From the cell containing the given text, extract its center point as [X, Y] coordinate. 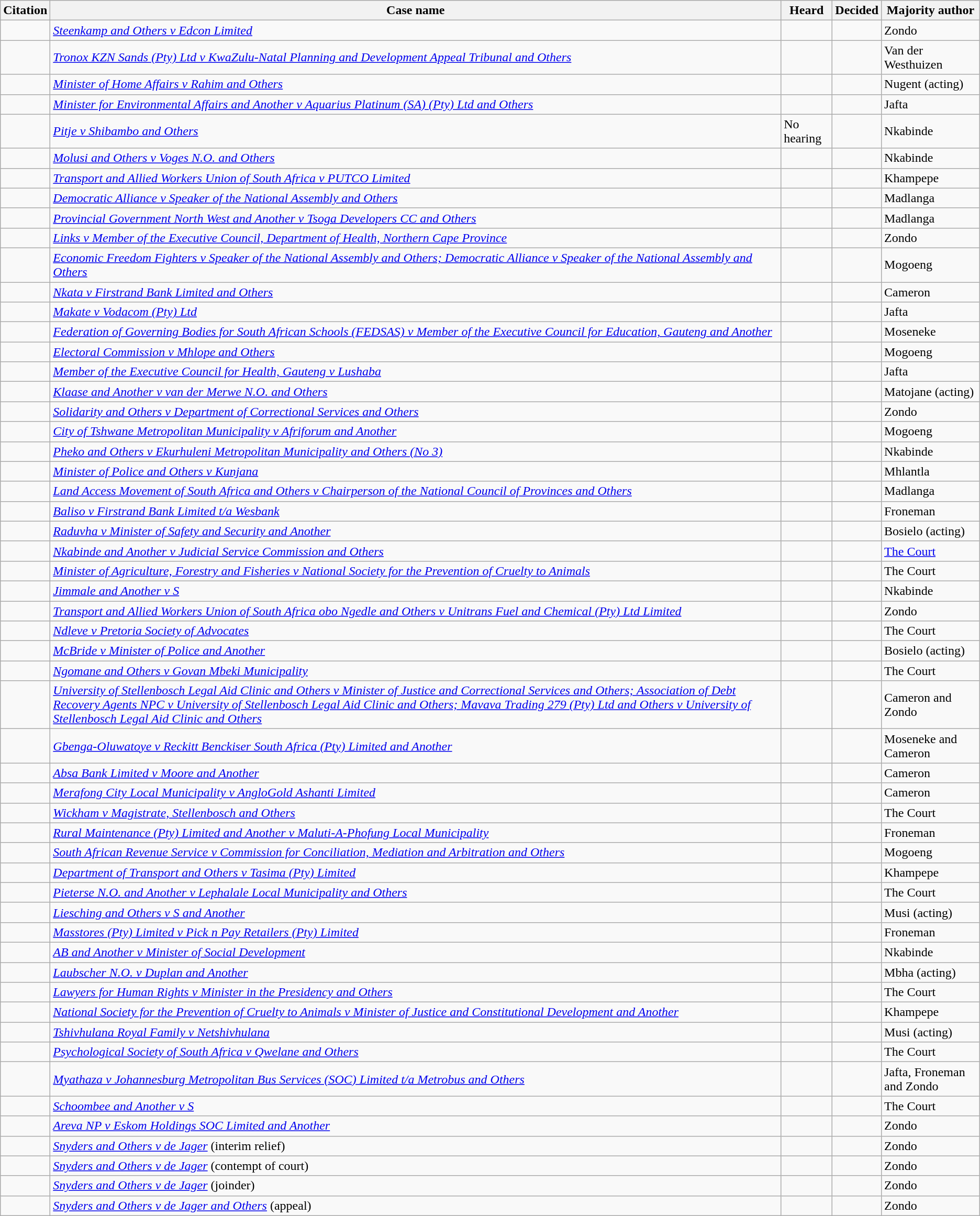
Snyders and Others v de Jager and Others (appeal) [416, 1206]
National Society for the Prevention of Cruelty to Animals v Minister of Justice and Constitutional Development and Another [416, 1012]
No hearing [807, 131]
Mbha (acting) [931, 972]
Ngomane and Others v Govan Mbeki Municipality [416, 671]
Tshivhulana Royal Family v Netshivhulana [416, 1032]
Decided [857, 10]
Minister of Police and Others v Kunjana [416, 471]
Snyders and Others v de Jager (contempt of court) [416, 1166]
Heard [807, 10]
Wickham v Magistrate, Stellenbosch and Others [416, 813]
Matojane (acting) [931, 392]
Laubscher N.O. v Duplan and Another [416, 972]
Ndleve v Pretoria Society of Advocates [416, 631]
Van der Westhuizen [931, 58]
Pheko and Others v Ekurhuleni Metropolitan Municipality and Others (No 3) [416, 451]
Nkabinde and Another v Judicial Service Commission and Others [416, 551]
Land Access Movement of South Africa and Others v Chairperson of the National Council of Provinces and Others [416, 491]
Masstores (Pty) Limited v Pick n Pay Retailers (Pty) Limited [416, 932]
Democratic Alliance v Speaker of the National Assembly and Others [416, 198]
Lawyers for Human Rights v Minister in the Presidency and Others [416, 992]
Steenkamp and Others v Edcon Limited [416, 30]
Citation [25, 10]
Myathaza v Johannesburg Metropolitan Bus Services (SOC) Limited t/a Metrobus and Others [416, 1079]
Baliso v Firstrand Bank Limited t/a Wesbank [416, 511]
Mhlantla [931, 471]
Minister for Environmental Affairs and Another v Aquarius Platinum (SA) (Pty) Ltd and Others [416, 104]
Electoral Commission v Mhlope and Others [416, 352]
Snyders and Others v de Jager (joinder) [416, 1186]
Jafta, Froneman and Zondo [931, 1079]
Economic Freedom Fighters v Speaker of the National Assembly and Others; Democratic Alliance v Speaker of the National Assembly and Others [416, 265]
Psychological Society of South Africa v Qwelane and Others [416, 1052]
Snyders and Others v de Jager (interim relief) [416, 1146]
Schoombee and Another v S [416, 1106]
Minister of Agriculture, Forestry and Fisheries v National Society for the Prevention of Cruelty to Animals [416, 571]
Moseneke [931, 332]
Solidarity and Others v Department of Correctional Services and Others [416, 412]
Department of Transport and Others v Tasima (Pty) Limited [416, 872]
Cameron and Zondo [931, 705]
Transport and Allied Workers Union of South Africa v PUTCO Limited [416, 178]
Raduvha v Minister of Safety and Security and Another [416, 531]
Tronox KZN Sands (Pty) Ltd v KwaZulu-Natal Planning and Development Appeal Tribunal and Others [416, 58]
City of Tshwane Metropolitan Municipality v Afriforum and Another [416, 432]
Molusi and Others v Voges N.O. and Others [416, 158]
Nugent (acting) [931, 84]
Pieterse N.O. and Another v Lephalale Local Municipality and Others [416, 892]
Minister of Home Affairs v Rahim and Others [416, 84]
Pitje v Shibambo and Others [416, 131]
Nkata v Firstrand Bank Limited and Others [416, 292]
Merafong City Local Municipality v AngloGold Ashanti Limited [416, 793]
AB and Another v Minister of Social Development [416, 952]
Case name [416, 10]
Areva NP v Eskom Holdings SOC Limited and Another [416, 1126]
Provincial Government North West and Another v Tsoga Developers CC and Others [416, 218]
Transport and Allied Workers Union of South Africa obo Ngedle and Others v Unitrans Fuel and Chemical (Pty) Ltd Limited [416, 611]
Member of the Executive Council for Health, Gauteng v Lushaba [416, 372]
Makate v Vodacom (Pty) Ltd [416, 312]
Absa Bank Limited v Moore and Another [416, 773]
McBride v Minister of Police and Another [416, 651]
South African Revenue Service v Commission for Conciliation, Mediation and Arbitration and Others [416, 853]
Liesching and Others v S and Another [416, 912]
Majority author [931, 10]
Klaase and Another v van der Merwe N.O. and Others [416, 392]
Links v Member of the Executive Council, Department of Health, Northern Cape Province [416, 238]
Federation of Governing Bodies for South African Schools (FEDSAS) v Member of the Executive Council for Education, Gauteng and Another [416, 332]
Moseneke and Cameron [931, 746]
Gbenga-Oluwatoye v Reckitt Benckiser South Africa (Pty) Limited and Another [416, 746]
Rural Maintenance (Pty) Limited and Another v Maluti-A-Phofung Local Municipality [416, 833]
Jimmale and Another v S [416, 591]
